Identify which cell holds the provided text, then report its (X, Y) central coordinate. 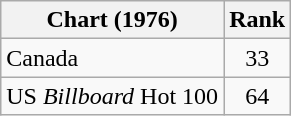
Chart (1976) (112, 20)
Canada (112, 58)
Rank (258, 20)
64 (258, 96)
US Billboard Hot 100 (112, 96)
33 (258, 58)
